Detect which cell encompasses the target text, then output its (X, Y) center coordinate. 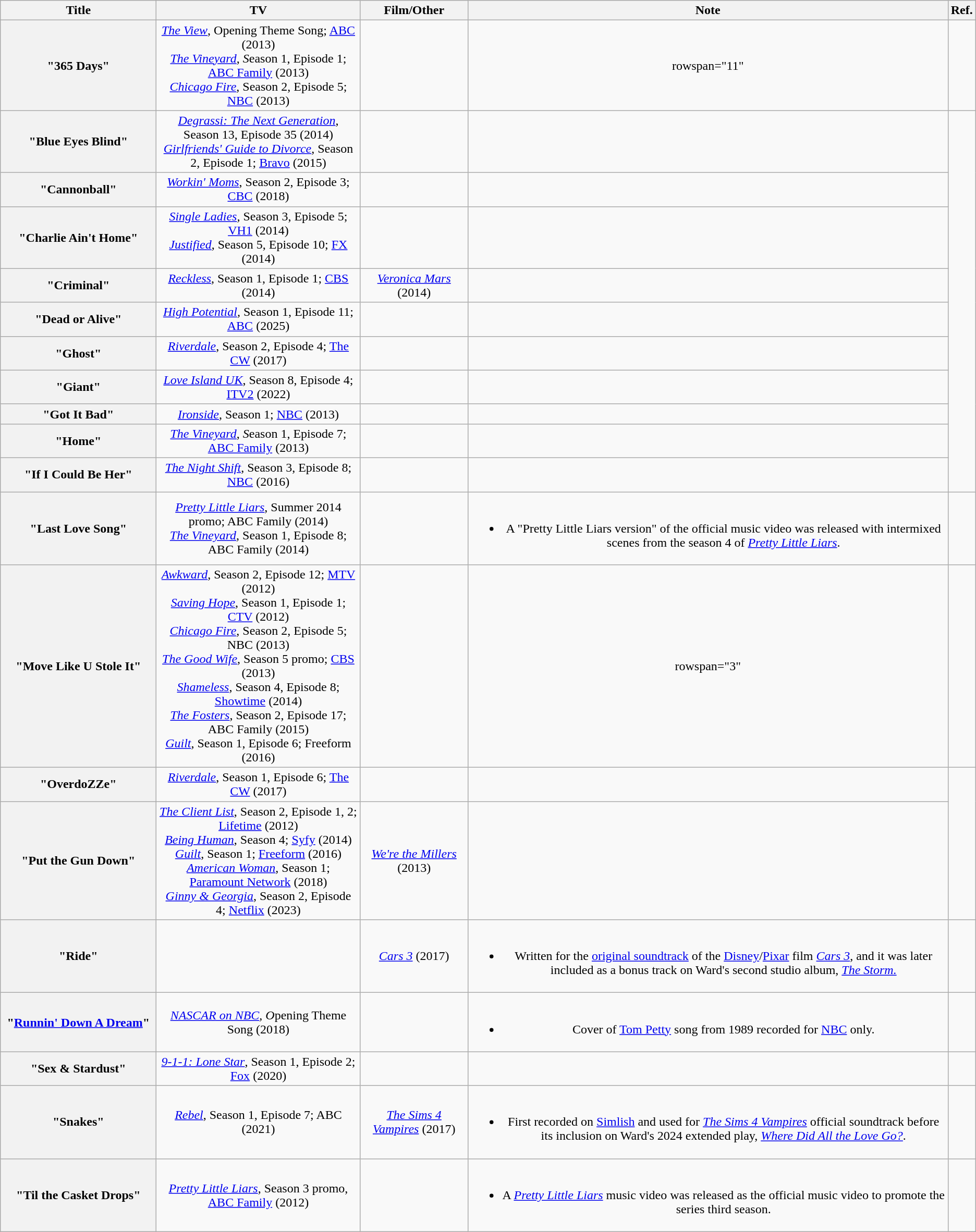
9-1-1: Lone Star, Season 1, Episode 2; Fox (2020) (259, 1068)
Film/Other (414, 10)
Love Island UK, Season 8, Episode 4; ITV2 (2022) (259, 387)
"Til the Casket Drops" (78, 1195)
"Put the Gun Down" (78, 861)
Rebel, Season 1, Episode 7; ABC (2021) (259, 1122)
rowspan="11" (708, 66)
Ironside, Season 1; NBC (2013) (259, 414)
Cars 3 (2017) (414, 956)
The Sims 4 Vampires (2017) (414, 1122)
"Ghost" (78, 353)
Degrassi: The Next Generation, Season 13, Episode 35 (2014)Girlfriends' Guide to Divorce, Season 2, Episode 1; Bravo (2015) (259, 142)
Title (78, 10)
Pretty Little Liars, Summer 2014 promo; ABC Family (2014)The Vineyard, Season 1, Episode 8; ABC Family (2014) (259, 528)
A Pretty Little Liars music video was released as the official music video to promote the series third season. (708, 1195)
"Dead or Alive" (78, 319)
TV (259, 10)
NASCAR on NBC, Opening Theme Song (2018) (259, 1022)
"Move Like U Stole It" (78, 666)
We're the Millers (2013) (414, 861)
"Last Love Song" (78, 528)
High Potential, Season 1, Episode 11; ABC (2025) (259, 319)
"Criminal" (78, 286)
"Sex & Stardust" (78, 1068)
Pretty Little Liars, Season 3 promo, ABC Family (2012) (259, 1195)
Single Ladies, Season 3, Episode 5; VH1 (2014)Justified, Season 5, Episode 10; FX (2014) (259, 238)
Note (708, 10)
rowspan="3" (708, 666)
Riverdale, Season 1, Episode 6; The CW (2017) (259, 785)
Cover of Tom Petty song from 1989 recorded for NBC only. (708, 1022)
The View, Opening Theme Song; ABC (2013)The Vineyard, Season 1, Episode 1; ABC Family (2013)Chicago Fire, Season 2, Episode 5; NBC (2013) (259, 66)
"Giant" (78, 387)
Workin' Moms, Season 2, Episode 3; CBC (2018) (259, 190)
"Home" (78, 441)
"Ride" (78, 956)
"Got It Bad" (78, 414)
The Night Shift, Season 3, Episode 8; NBC (2016) (259, 474)
Ref. (961, 10)
"Snakes" (78, 1122)
"Blue Eyes Blind" (78, 142)
"Runnin' Down A Dream" (78, 1022)
Reckless, Season 1, Episode 1; CBS (2014) (259, 286)
"Cannonball" (78, 190)
"365 Days" (78, 66)
"Charlie Ain't Home" (78, 238)
A "Pretty Little Liars version" of the official music video was released with intermixed scenes from the season 4 of Pretty Little Liars. (708, 528)
"OverdoZZe" (78, 785)
Riverdale, Season 2, Episode 4; The CW (2017) (259, 353)
Veronica Mars (2014) (414, 286)
The Vineyard, Season 1, Episode 7; ABC Family (2013) (259, 441)
"If I Could Be Her" (78, 474)
